Identify which cell holds the provided text, then report its [X, Y] central coordinate. 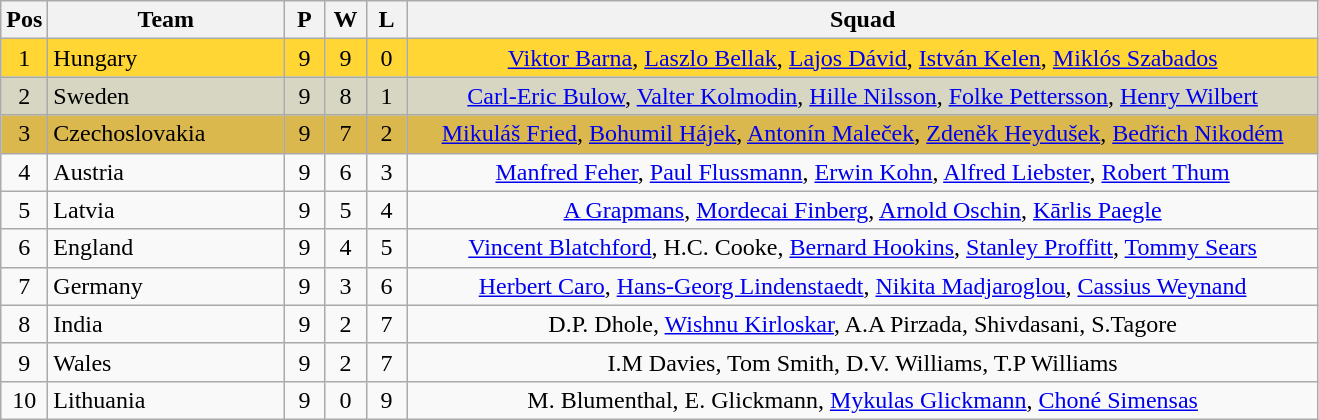
Mikuláš Fried, Bohumil Hájek, Antonín Maleček, Zdeněk Heydušek, Bedřich Nikodém [862, 134]
Hungary [166, 58]
Sweden [166, 96]
Wales [166, 362]
Czechoslovakia [166, 134]
India [166, 324]
Pos [24, 20]
D.P. Dhole, Wishnu Kirloskar, A.A Pirzada, Shivdasani, S.Tagore [862, 324]
Squad [862, 20]
Lithuania [166, 400]
W [346, 20]
L [386, 20]
Herbert Caro, Hans-Georg Lindenstaedt, Nikita Madjaroglou, Cassius Weynand [862, 286]
Germany [166, 286]
Carl-Eric Bulow, Valter Kolmodin, Hille Nilsson, Folke Pettersson, Henry Wilbert [862, 96]
Team [166, 20]
P [304, 20]
10 [24, 400]
Latvia [166, 210]
Viktor Barna, Laszlo Bellak, Lajos Dávid, István Kelen, Miklós Szabados [862, 58]
Austria [166, 172]
Manfred Feher, Paul Flussmann, Erwin Kohn, Alfred Liebster, Robert Thum [862, 172]
I.M Davies, Tom Smith, D.V. Williams, T.P Williams [862, 362]
Vincent Blatchford, H.C. Cooke, Bernard Hookins, Stanley Proffitt, Tommy Sears [862, 248]
England [166, 248]
A Grapmans, Mordecai Finberg, Arnold Oschin, Kārlis Paegle [862, 210]
M. Blumenthal, E. Glickmann, Mykulas Glickmann, Choné Simensas [862, 400]
